Identify which cell holds the provided text, then report its [x, y] central coordinate. 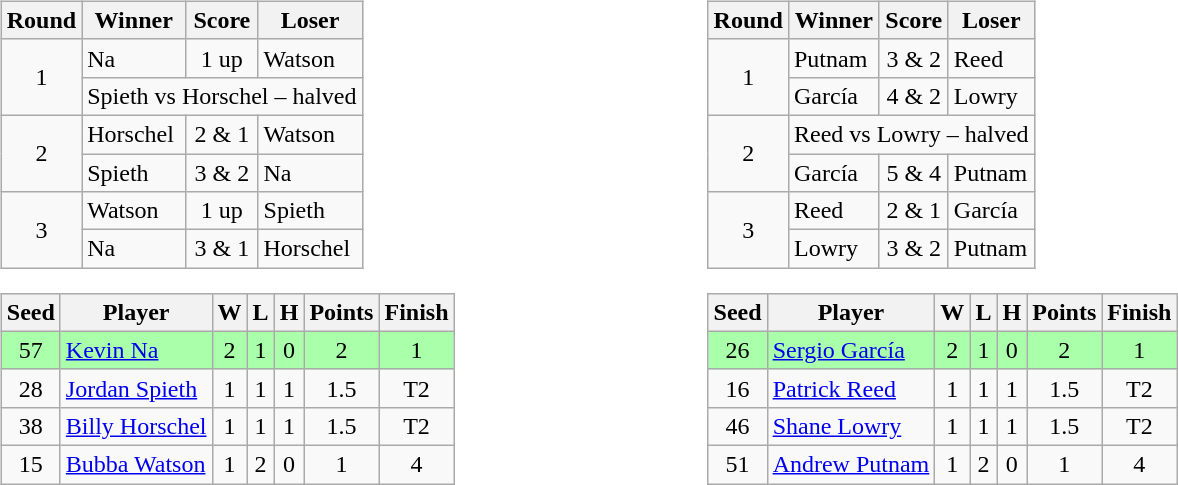
Bubba Watson [136, 464]
28 [30, 388]
16 [738, 388]
4 & 2 [914, 96]
Reed vs Lowry – halved [911, 134]
5 & 4 [914, 173]
Andrew Putnam [851, 464]
Sergio García [851, 350]
Kevin Na [136, 350]
Shane Lowry [851, 426]
38 [30, 426]
57 [30, 350]
Billy Horschel [136, 426]
51 [738, 464]
Jordan Spieth [136, 388]
46 [738, 426]
3 & 1 [222, 249]
Spieth vs Horschel – halved [222, 96]
Patrick Reed [851, 388]
15 [30, 464]
26 [738, 350]
